Determine the [x, y] coordinate at the center of the cell enclosing the given text.  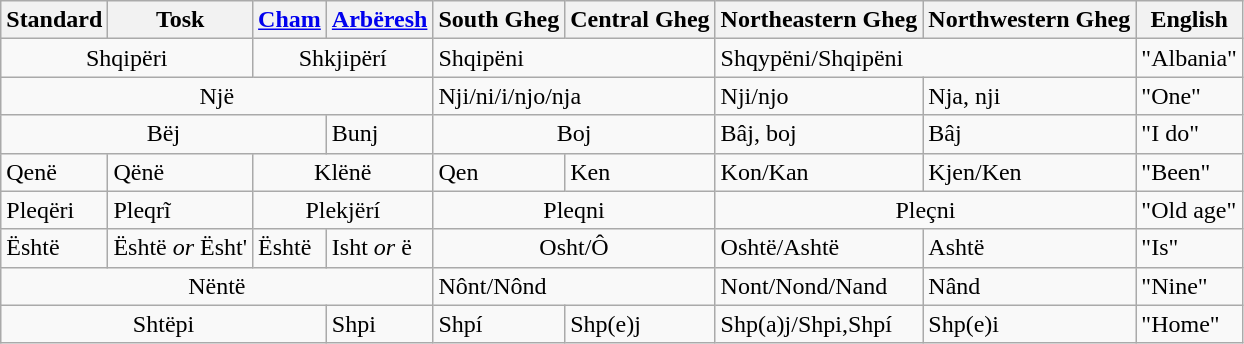
Qenë [54, 172]
Osht/Ô [574, 248]
Shpí [499, 324]
Shkjipërí [343, 58]
Pleqëri [54, 210]
"I do" [1190, 134]
Northwestern Gheg [1030, 20]
Kjen/Ken [1030, 172]
Pleqni [574, 210]
Nând [1030, 286]
"Nine" [1190, 286]
Shqypëni/Shqipëni [926, 58]
Nji/ni/i/njo/nja [574, 96]
Nji/njo [819, 96]
"Old age" [1190, 210]
Qënë [180, 172]
Kon/Kan [819, 172]
English [1190, 20]
Bâj [1030, 134]
"Is" [1190, 248]
Isht or ë [380, 248]
Shp(a)j/Shpi,Shpí [819, 324]
Pleçni [926, 210]
Nëntë [217, 286]
Bunj [380, 134]
Bëj [164, 134]
"One" [1190, 96]
Shqipëni [574, 58]
Arbëresh [380, 20]
Ken [640, 172]
Qen [499, 172]
Një [217, 96]
"Been" [1190, 172]
Nont/Nond/Nand [819, 286]
Cham [290, 20]
Nja, nji [1030, 96]
Klënë [343, 172]
Bâj, boj [819, 134]
Shtëpi [164, 324]
Nônt/Nônd [574, 286]
"Albania" [1190, 58]
Shpi [380, 324]
Shp(e)j [640, 324]
Ashtë [1030, 248]
Standard [54, 20]
Central Gheg [640, 20]
Oshtë/Ashtë [819, 248]
Boj [574, 134]
"Home" [1190, 324]
Shqipëri [127, 58]
Pleqrĩ [180, 210]
South Gheg [499, 20]
Është or Ësht' [180, 248]
Shp(e)i [1030, 324]
Plekjërí [343, 210]
Northeastern Gheg [819, 20]
Tosk [180, 20]
